Detect which cell encompasses the target text, then output its (X, Y) center coordinate. 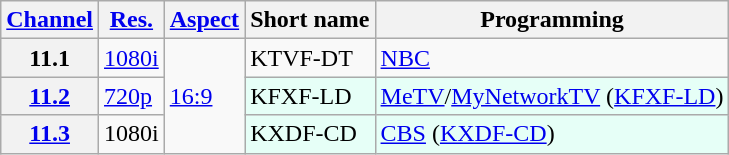
CBS (KXDF-CD) (552, 134)
NBC (552, 58)
KXDF-CD (310, 134)
16:9 (204, 96)
720p (132, 96)
11.3 (50, 134)
KFXF-LD (310, 96)
11.2 (50, 96)
Programming (552, 20)
Aspect (204, 20)
11.1 (50, 58)
MeTV/MyNetworkTV (KFXF-LD) (552, 96)
Res. (132, 20)
Short name (310, 20)
KTVF-DT (310, 58)
Channel (50, 20)
